From the cell containing the given text, extract its center point as (X, Y) coordinate. 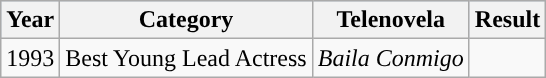
1993 (30, 58)
Category (186, 20)
Result (507, 20)
Baila Conmigo (390, 58)
Year (30, 20)
Telenovela (390, 20)
Best Young Lead Actress (186, 58)
